From the cell containing the given text, extract its center point as [X, Y] coordinate. 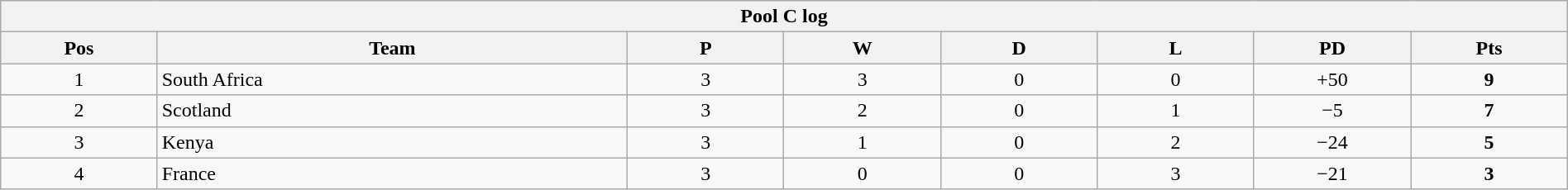
W [862, 48]
7 [1489, 111]
Kenya [392, 142]
Pts [1489, 48]
France [392, 173]
Team [392, 48]
+50 [1331, 79]
4 [79, 173]
D [1019, 48]
−5 [1331, 111]
Pool C log [784, 17]
−24 [1331, 142]
South Africa [392, 79]
5 [1489, 142]
P [706, 48]
PD [1331, 48]
9 [1489, 79]
−21 [1331, 173]
Pos [79, 48]
Scotland [392, 111]
L [1176, 48]
